Capture the cell that displays the provided text and extract its (x, y) central coordinate. 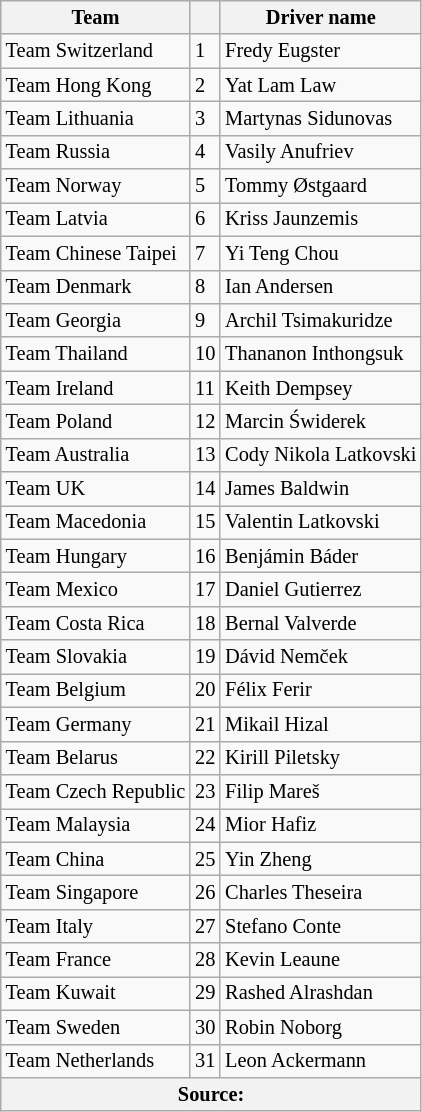
Yi Teng Chou (320, 253)
23 (205, 791)
Félix Ferir (320, 690)
18 (205, 623)
3 (205, 118)
Rashed Alrashdan (320, 993)
Team Belgium (96, 690)
Team Hungary (96, 556)
Team Malaysia (96, 825)
Bernal Valverde (320, 623)
13 (205, 455)
Team Macedonia (96, 522)
Team Chinese Taipei (96, 253)
25 (205, 859)
27 (205, 926)
Valentin Latkovski (320, 522)
Team Kuwait (96, 993)
Team Netherlands (96, 1061)
17 (205, 589)
9 (205, 320)
Charles Theseira (320, 892)
Benjámin Báder (320, 556)
Team Thailand (96, 354)
Fredy Eugster (320, 51)
Mikail Hizal (320, 724)
12 (205, 421)
Kevin Leaune (320, 960)
Mior Hafiz (320, 825)
Team Norway (96, 186)
11 (205, 388)
16 (205, 556)
Team Poland (96, 421)
14 (205, 489)
Team UK (96, 489)
Daniel Gutierrez (320, 589)
Team Germany (96, 724)
Team Australia (96, 455)
Kirill Piletsky (320, 758)
Ian Andersen (320, 287)
19 (205, 657)
Team Latvia (96, 219)
Vasily Anufriev (320, 152)
Team (96, 17)
Team Ireland (96, 388)
Team Hong Kong (96, 85)
Team Denmark (96, 287)
Robin Noborg (320, 1027)
Team Russia (96, 152)
24 (205, 825)
Team Costa Rica (96, 623)
Thananon Inthongsuk (320, 354)
Archil Tsimakuridze (320, 320)
Cody Nikola Latkovski (320, 455)
2 (205, 85)
Team Italy (96, 926)
10 (205, 354)
Martynas Sidunovas (320, 118)
20 (205, 690)
Team Singapore (96, 892)
31 (205, 1061)
Yat Lam Law (320, 85)
Team Sweden (96, 1027)
7 (205, 253)
Marcin Świderek (320, 421)
4 (205, 152)
26 (205, 892)
Source: (212, 1094)
Team Georgia (96, 320)
6 (205, 219)
Driver name (320, 17)
5 (205, 186)
Team Lithuania (96, 118)
Team Mexico (96, 589)
Stefano Conte (320, 926)
Team Czech Republic (96, 791)
30 (205, 1027)
Kriss Jaunzemis (320, 219)
Team China (96, 859)
29 (205, 993)
15 (205, 522)
Yin Zheng (320, 859)
Tommy Østgaard (320, 186)
28 (205, 960)
Keith Dempsey (320, 388)
1 (205, 51)
21 (205, 724)
Team France (96, 960)
Filip Mareš (320, 791)
Team Slovakia (96, 657)
Leon Ackermann (320, 1061)
22 (205, 758)
8 (205, 287)
James Baldwin (320, 489)
Team Switzerland (96, 51)
Team Belarus (96, 758)
Dávid Nemček (320, 657)
